Locate the cell with the specified text and output its (X, Y) center coordinate. 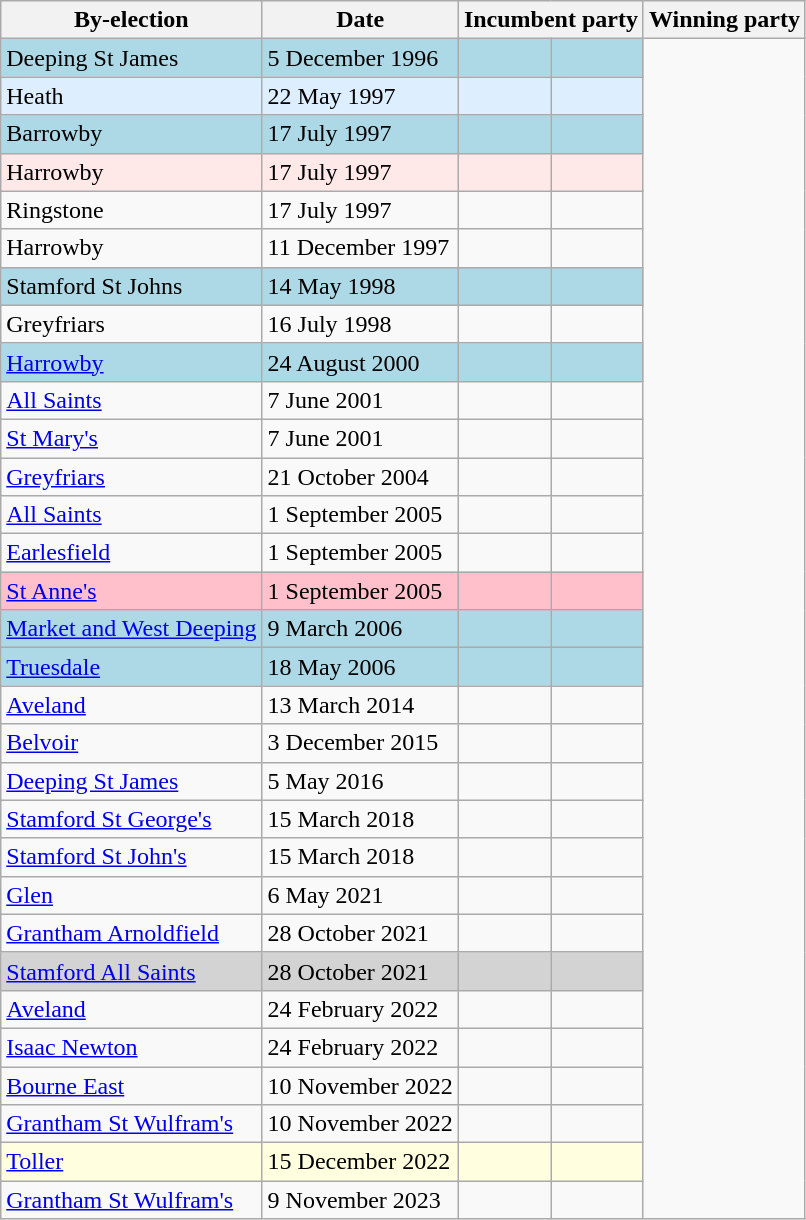
Stamford St John's (132, 857)
Isaac Newton (132, 1047)
Stamford St George's (132, 819)
16 July 1998 (360, 324)
Glen (132, 895)
Grantham Arnoldfield (132, 933)
Barrowby (132, 134)
Toller (132, 1162)
St Anne's (132, 591)
6 May 2021 (360, 895)
11 December 1997 (360, 248)
Market and West Deeping (132, 629)
24 August 2000 (360, 362)
Ringstone (132, 210)
Bourne East (132, 1085)
5 May 2016 (360, 781)
By-election (132, 20)
Stamford All Saints (132, 971)
18 May 2006 (360, 667)
22 May 1997 (360, 96)
15 December 2022 (360, 1162)
3 December 2015 (360, 743)
5 December 1996 (360, 58)
14 May 1998 (360, 286)
St Mary's (132, 438)
9 November 2023 (360, 1200)
Earlesfield (132, 553)
Heath (132, 96)
Winning party (724, 20)
Stamford St Johns (132, 286)
Belvoir (132, 743)
13 March 2014 (360, 705)
9 March 2006 (360, 629)
21 October 2004 (360, 477)
Date (360, 20)
Truesdale (132, 667)
Incumbent party (550, 20)
